Return (X, Y) of the center of cell containing provided text 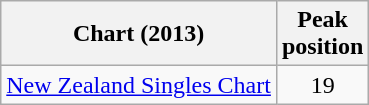
Chart (2013) (139, 34)
New Zealand Singles Chart (139, 85)
Peakposition (322, 34)
19 (322, 85)
